Extract the [X, Y] coordinate from the center of the cell holding the provided text.  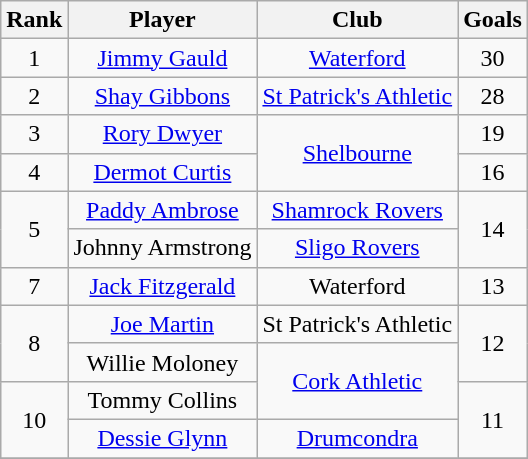
Dermot Curtis [162, 172]
3 [34, 134]
10 [34, 419]
1 [34, 58]
Shelbourne [358, 153]
Cork Athletic [358, 381]
11 [493, 419]
7 [34, 286]
Tommy Collins [162, 400]
Willie Moloney [162, 362]
Goals [493, 20]
13 [493, 286]
12 [493, 343]
30 [493, 58]
19 [493, 134]
5 [34, 229]
2 [34, 96]
Joe Martin [162, 324]
Johnny Armstrong [162, 248]
Jack Fitzgerald [162, 286]
Player [162, 20]
14 [493, 229]
Shay Gibbons [162, 96]
Paddy Ambrose [162, 210]
Drumcondra [358, 438]
28 [493, 96]
4 [34, 172]
16 [493, 172]
Dessie Glynn [162, 438]
8 [34, 343]
Club [358, 20]
Shamrock Rovers [358, 210]
Rank [34, 20]
Sligo Rovers [358, 248]
Rory Dwyer [162, 134]
Jimmy Gauld [162, 58]
